Return [X, Y] of the center of cell containing provided text 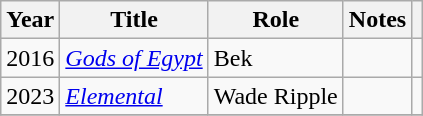
2023 [30, 96]
Notes [377, 20]
Title [134, 20]
Role [276, 20]
Bek [276, 58]
2016 [30, 58]
Elemental [134, 96]
Wade Ripple [276, 96]
Gods of Egypt [134, 58]
Year [30, 20]
